Find where the given text appears and provide that cell's center as [x, y] coordinate. 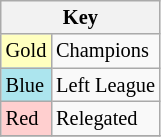
Relegated [106, 118]
Gold [26, 51]
Left League [106, 85]
Blue [26, 85]
Red [26, 118]
Champions [106, 51]
Key [80, 17]
